Find where the given text appears and provide that cell's center as [X, Y] coordinate. 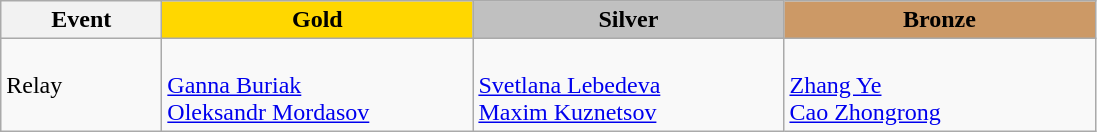
Svetlana LebedevaMaxim Kuznetsov [628, 85]
Bronze [940, 20]
Zhang YeCao Zhongrong [940, 85]
Event [82, 20]
Silver [628, 20]
Ganna BuriakOleksandr Mordasov [318, 85]
Relay [82, 85]
Gold [318, 20]
